Extract the (x, y) coordinate from the center of the cell holding the provided text.  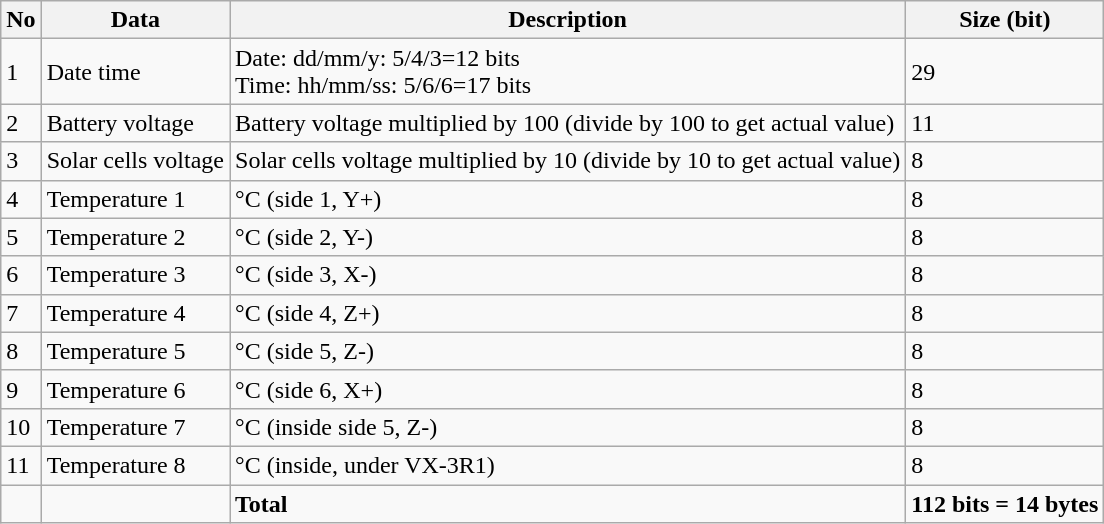
No (21, 20)
°C (side 4, Z+) (568, 313)
Date: dd/mm/y: 5/4/3=12 bits Time: hh/mm/ss: 5/6/6=17 bits (568, 72)
4 (21, 199)
°C (side 6, X+) (568, 389)
112 bits = 14 bytes (1005, 503)
Temperature 6 (135, 389)
Temperature 2 (135, 237)
Solar cells voltage (135, 161)
°C (side 1, Y+) (568, 199)
Temperature 5 (135, 351)
Temperature 7 (135, 427)
Solar cells voltage multiplied by 10 (divide by 10 to get actual value) (568, 161)
Description (568, 20)
1 (21, 72)
7 (21, 313)
Size (bit) (1005, 20)
Data (135, 20)
2 (21, 123)
°C (side 5, Z-) (568, 351)
°C (inside, under VX-3R1) (568, 465)
°C (side 2, Y-) (568, 237)
Temperature 1 (135, 199)
5 (21, 237)
Temperature 3 (135, 275)
°C (side 3, X-) (568, 275)
10 (21, 427)
29 (1005, 72)
Date time (135, 72)
3 (21, 161)
°C (inside side 5, Z-) (568, 427)
9 (21, 389)
Temperature 4 (135, 313)
Temperature 8 (135, 465)
Battery voltage multiplied by 100 (divide by 100 to get actual value) (568, 123)
Total (568, 503)
Battery voltage (135, 123)
6 (21, 275)
